Capture the cell that displays the provided text and extract its [x, y] central coordinate. 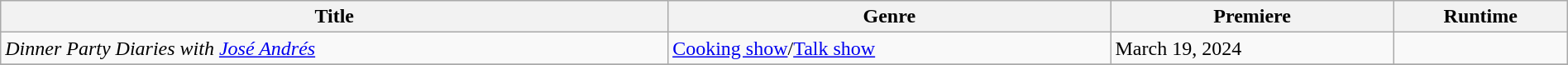
Cooking show/Talk show [890, 48]
March 19, 2024 [1252, 48]
Title [334, 17]
Runtime [1480, 17]
Premiere [1252, 17]
Dinner Party Diaries with José Andrés [334, 48]
Genre [890, 17]
